Capture the cell that displays the provided text and extract its (X, Y) central coordinate. 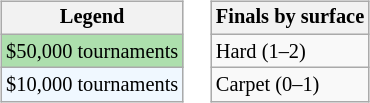
Hard (1–2) (290, 51)
Legend (92, 18)
Finals by surface (290, 18)
$10,000 tournaments (92, 85)
Carpet (0–1) (290, 85)
$50,000 tournaments (92, 51)
